Pinpoint the cell where the given text exists, returning its (X, Y) midpoint coordinate. 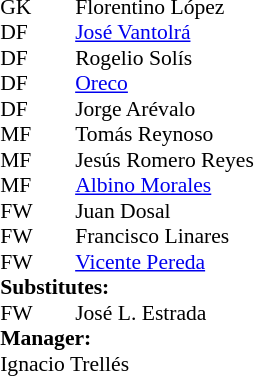
Jorge Arévalo (164, 109)
Tomás Reynoso (164, 135)
José Vantolrá (164, 33)
Vicente Pereda (164, 262)
Jesús Romero Reyes (164, 160)
Manager: (127, 339)
Juan Dosal (164, 211)
Oreco (164, 83)
Francisco Linares (164, 237)
José L. Estrada (164, 313)
Rogelio Solís (164, 58)
Substitutes: (127, 287)
Albino Morales (164, 185)
